Return the [X, Y] coordinate for the center point of the cell that contains the specified text.  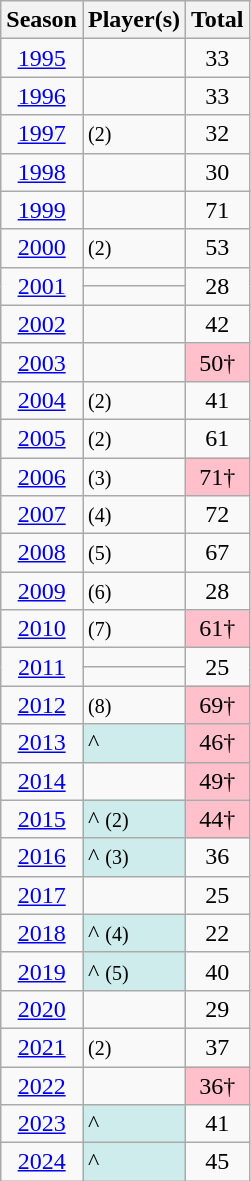
69† [218, 705]
2000 [42, 248]
2014 [42, 781]
^ (5) [134, 971]
71† [218, 477]
2012 [42, 705]
2007 [42, 515]
(4) [134, 515]
72 [218, 515]
71 [218, 210]
1998 [42, 172]
36 [218, 857]
2020 [42, 1009]
53 [218, 248]
2013 [42, 743]
1996 [42, 96]
44† [218, 819]
(6) [134, 591]
37 [218, 1047]
50† [218, 362]
(7) [134, 629]
2008 [42, 553]
2023 [42, 1124]
46† [218, 743]
2011 [42, 667]
45 [218, 1162]
2021 [42, 1047]
(3) [134, 477]
2004 [42, 400]
67 [218, 553]
1999 [42, 210]
2006 [42, 477]
(8) [134, 705]
Season [42, 20]
2001 [42, 286]
2019 [42, 971]
61† [218, 629]
Total [218, 20]
2024 [42, 1162]
2015 [42, 819]
(5) [134, 553]
61 [218, 438]
2002 [42, 324]
22 [218, 933]
42 [218, 324]
30 [218, 172]
2016 [42, 857]
2009 [42, 591]
2018 [42, 933]
2010 [42, 629]
2022 [42, 1085]
^ (3) [134, 857]
1995 [42, 58]
^ (2) [134, 819]
36† [218, 1085]
1997 [42, 134]
40 [218, 971]
^ (4) [134, 933]
Player(s) [134, 20]
49† [218, 781]
2005 [42, 438]
32 [218, 134]
29 [218, 1009]
2003 [42, 362]
2017 [42, 895]
